Scan for the cell matching the given text and deliver its (x, y) coordinate at center. 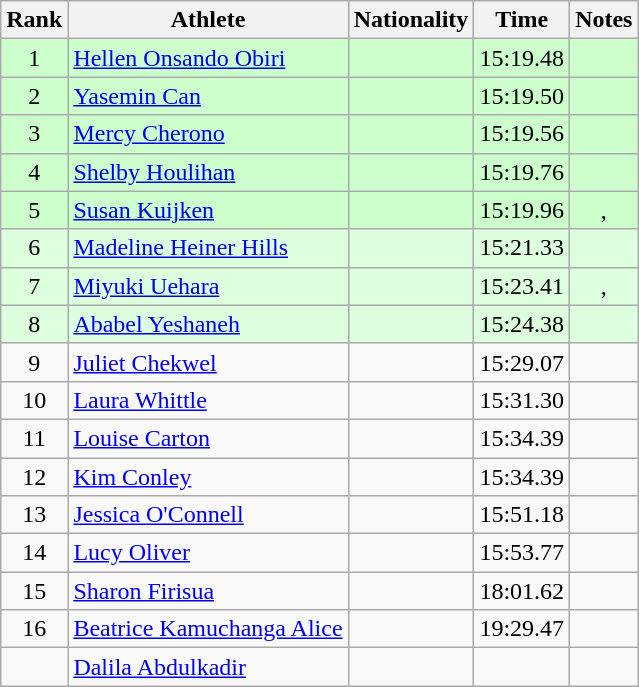
Jessica O'Connell (208, 515)
15:53.77 (522, 553)
Sharon Firisua (208, 591)
16 (34, 629)
6 (34, 248)
15:23.41 (522, 286)
Shelby Houlihan (208, 172)
Beatrice Kamuchanga Alice (208, 629)
Yasemin Can (208, 96)
Mercy Cherono (208, 134)
4 (34, 172)
9 (34, 362)
15:31.30 (522, 400)
12 (34, 477)
15:19.56 (522, 134)
3 (34, 134)
Dalila Abdulkadir (208, 667)
10 (34, 400)
1 (34, 58)
8 (34, 324)
Kim Conley (208, 477)
15:51.18 (522, 515)
Laura Whittle (208, 400)
15:24.38 (522, 324)
7 (34, 286)
Susan Kuijken (208, 210)
11 (34, 438)
Madeline Heiner Hills (208, 248)
15:19.96 (522, 210)
15:29.07 (522, 362)
14 (34, 553)
15:21.33 (522, 248)
19:29.47 (522, 629)
18:01.62 (522, 591)
15:19.50 (522, 96)
Hellen Onsando Obiri (208, 58)
Athlete (208, 20)
Juliet Chekwel (208, 362)
Time (522, 20)
Louise Carton (208, 438)
Miyuki Uehara (208, 286)
Nationality (411, 20)
5 (34, 210)
15:19.76 (522, 172)
Rank (34, 20)
Lucy Oliver (208, 553)
15:19.48 (522, 58)
13 (34, 515)
Ababel Yeshaneh (208, 324)
Notes (604, 20)
15 (34, 591)
2 (34, 96)
